Find where the given text appears and provide that cell's center as (X, Y) coordinate. 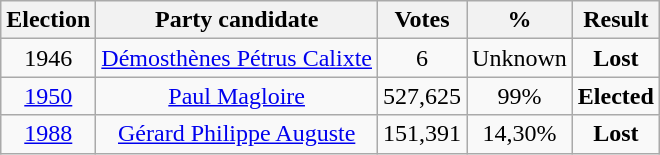
6 (422, 58)
Unknown (520, 58)
527,625 (422, 96)
99% (520, 96)
Elected (616, 96)
Paul Magloire (237, 96)
Result (616, 20)
151,391 (422, 134)
Démosthènes Pétrus Calixte (237, 58)
1946 (48, 58)
Votes (422, 20)
% (520, 20)
14,30% (520, 134)
1950 (48, 96)
Party candidate (237, 20)
Gérard Philippe Auguste (237, 134)
Election (48, 20)
1988 (48, 134)
